Search for the cell housing the specified text and yield its [X, Y] center coordinate. 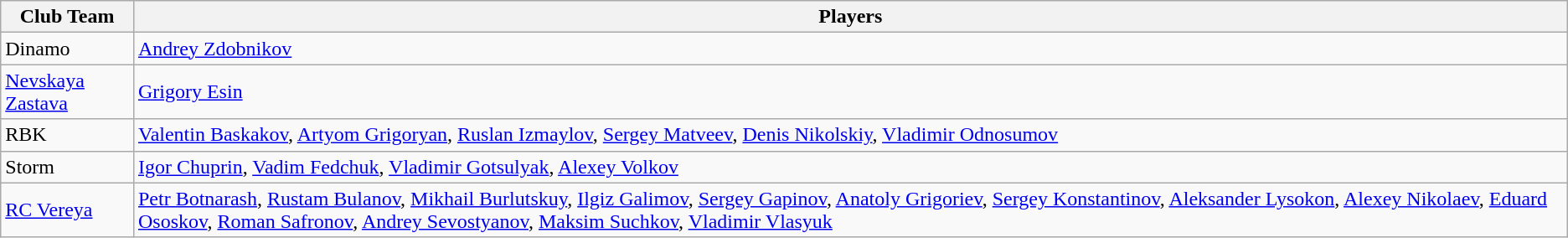
Valentin Baskakov, Artyom Grigoryan, Ruslan Izmaylov, Sergey Matveev, Denis Nikolskiy, Vladimir Odnosumov [850, 135]
Storm [67, 167]
Club Team [67, 17]
Players [850, 17]
RC Vereya [67, 210]
Igor Chuprin, Vadim Fedchuk, Vladimir Gotsulyak, Alexey Volkov [850, 167]
Andrey Zdobnikov [850, 49]
Grigory Esin [850, 92]
Dinamo [67, 49]
Nevskaya Zastava [67, 92]
RBK [67, 135]
